Scan for the cell matching the given text and deliver its [x, y] coordinate at center. 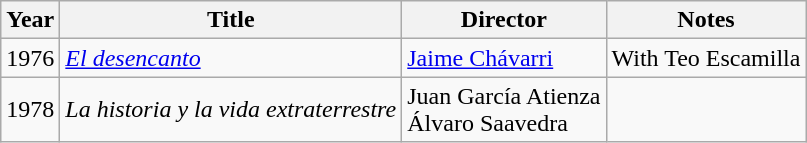
Notes [706, 20]
Jaime Chávarri [504, 58]
1976 [30, 58]
Director [504, 20]
La historia y la vida extraterrestre [231, 110]
With Teo Escamilla [706, 58]
El desencanto [231, 58]
Year [30, 20]
Title [231, 20]
1978 [30, 110]
Juan García AtienzaÁlvaro Saavedra [504, 110]
